Detect which cell encompasses the target text, then output its (X, Y) center coordinate. 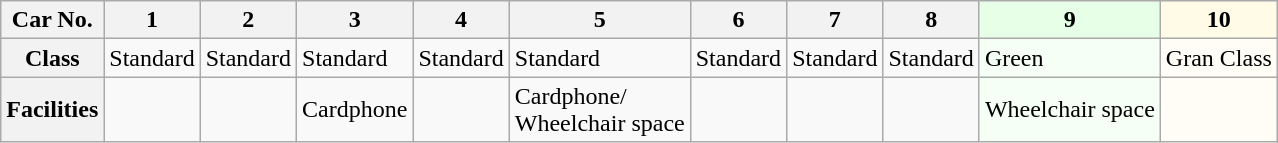
Class (52, 58)
Facilities (52, 110)
2 (248, 20)
5 (600, 20)
Wheelchair space (1070, 110)
Car No. (52, 20)
6 (738, 20)
3 (355, 20)
Green (1070, 58)
Cardphone (355, 110)
10 (1218, 20)
Gran Class (1218, 58)
9 (1070, 20)
8 (931, 20)
4 (461, 20)
1 (152, 20)
7 (835, 20)
Cardphone/Wheelchair space (600, 110)
